Locate the cell with the specified text and output its [X, Y] center coordinate. 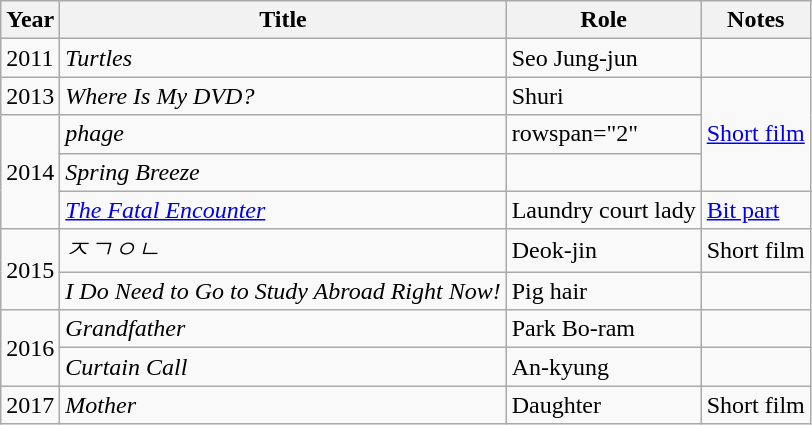
Where Is My DVD? [283, 96]
2017 [30, 405]
Shuri [604, 96]
phage [283, 134]
2015 [30, 270]
The Fatal Encounter [283, 210]
rowspan="2" [604, 134]
Role [604, 20]
2016 [30, 348]
Laundry court lady [604, 210]
Curtain Call [283, 367]
2013 [30, 96]
Title [283, 20]
Pig hair [604, 291]
Grandfather [283, 329]
Daughter [604, 405]
Park Bo-ram [604, 329]
Notes [756, 20]
Year [30, 20]
Bit part [756, 210]
Seo Jung-jun [604, 58]
Turtles [283, 58]
Spring Breeze [283, 172]
I Do Need to Go to Study Abroad Right Now! [283, 291]
2011 [30, 58]
An-kyung [604, 367]
Deok-jin [604, 250]
Mother [283, 405]
ㅈㄱㅇㄴ [283, 250]
2014 [30, 172]
